For the text-containing cell, return its midpoint in [x, y] coordinate format. 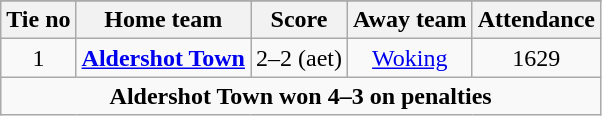
1 [38, 58]
1629 [536, 58]
Aldershot Town won 4–3 on penalties [301, 96]
Woking [410, 58]
2–2 (aet) [298, 58]
Score [298, 20]
Attendance [536, 20]
Away team [410, 20]
Aldershot Town [163, 58]
Home team [163, 20]
Tie no [38, 20]
